Return [x, y] of the center of cell containing provided text 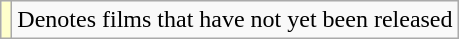
Denotes films that have not yet been released [235, 20]
